Return the (X, Y) coordinate for the center point of the cell that contains the specified text.  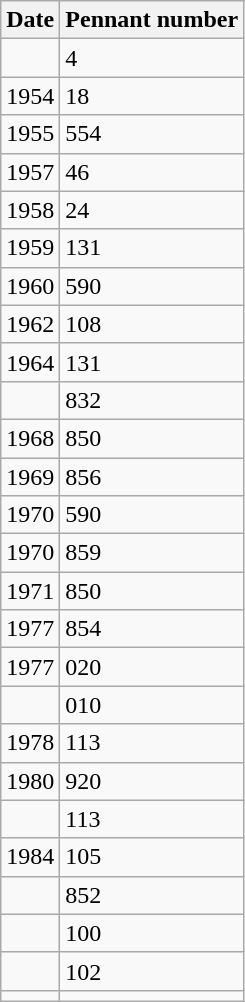
1984 (30, 857)
554 (152, 134)
1978 (30, 743)
46 (152, 172)
1957 (30, 172)
1968 (30, 438)
852 (152, 895)
856 (152, 477)
1954 (30, 96)
105 (152, 857)
1962 (30, 324)
854 (152, 629)
1964 (30, 362)
1971 (30, 591)
1955 (30, 134)
1959 (30, 248)
832 (152, 400)
100 (152, 933)
108 (152, 324)
1980 (30, 781)
1960 (30, 286)
1958 (30, 210)
020 (152, 667)
859 (152, 553)
Pennant number (152, 20)
24 (152, 210)
010 (152, 705)
920 (152, 781)
4 (152, 58)
Date (30, 20)
102 (152, 971)
18 (152, 96)
1969 (30, 477)
